Determine the [x, y] coordinate at the center of the cell enclosing the given text.  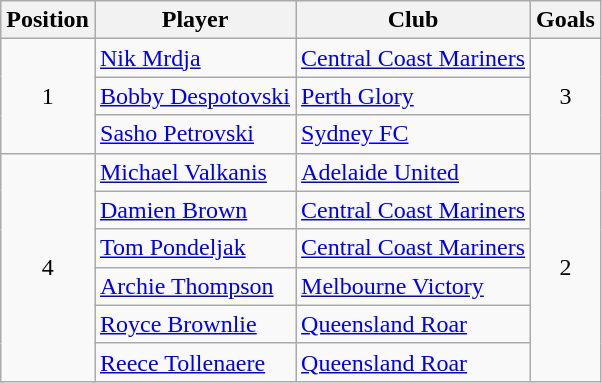
Tom Pondeljak [194, 248]
Position [48, 20]
Sydney FC [414, 134]
1 [48, 96]
Melbourne Victory [414, 286]
Club [414, 20]
Michael Valkanis [194, 172]
3 [566, 96]
4 [48, 267]
2 [566, 267]
Perth Glory [414, 96]
Goals [566, 20]
Nik Mrdja [194, 58]
Royce Brownlie [194, 324]
Adelaide United [414, 172]
Archie Thompson [194, 286]
Sasho Petrovski [194, 134]
Reece Tollenaere [194, 362]
Bobby Despotovski [194, 96]
Player [194, 20]
Damien Brown [194, 210]
